Capture the cell that displays the provided text and extract its [X, Y] central coordinate. 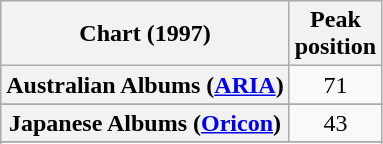
Peakposition [335, 34]
Australian Albums (ARIA) [145, 85]
43 [335, 123]
Japanese Albums (Oricon) [145, 123]
Chart (1997) [145, 34]
71 [335, 85]
